Return [X, Y] of the center of cell containing provided text 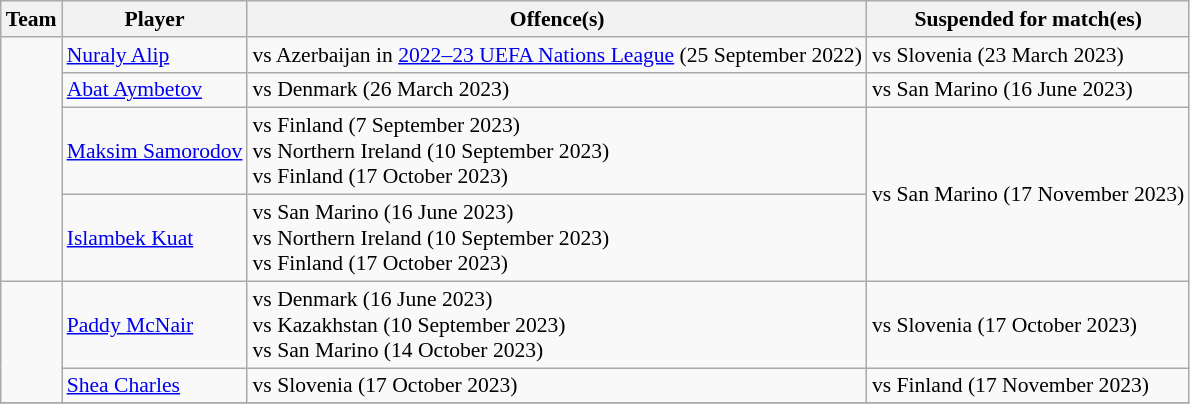
Offence(s) [556, 19]
vs Finland (17 November 2023) [1028, 386]
Paddy McNair [155, 324]
Player [155, 19]
vs San Marino (16 June 2023) vs Northern Ireland (10 September 2023) vs Finland (17 October 2023) [556, 238]
Maksim Samorodov [155, 152]
vs Denmark (16 June 2023) vs Kazakhstan (10 September 2023) vs San Marino (14 October 2023) [556, 324]
vs Slovenia (23 March 2023) [1028, 55]
vs Finland (7 September 2023) vs Northern Ireland (10 September 2023) vs Finland (17 October 2023) [556, 152]
Abat Aymbetov [155, 90]
vs Azerbaijan in 2022–23 UEFA Nations League (25 September 2022) [556, 55]
vs Denmark (26 March 2023) [556, 90]
Nuraly Alip [155, 55]
Suspended for match(es) [1028, 19]
Islambek Kuat [155, 238]
vs San Marino (16 June 2023) [1028, 90]
Team [32, 19]
vs San Marino (17 November 2023) [1028, 194]
Shea Charles [155, 386]
